Output the (X, Y) coordinate of the center of the cell containing the given text.  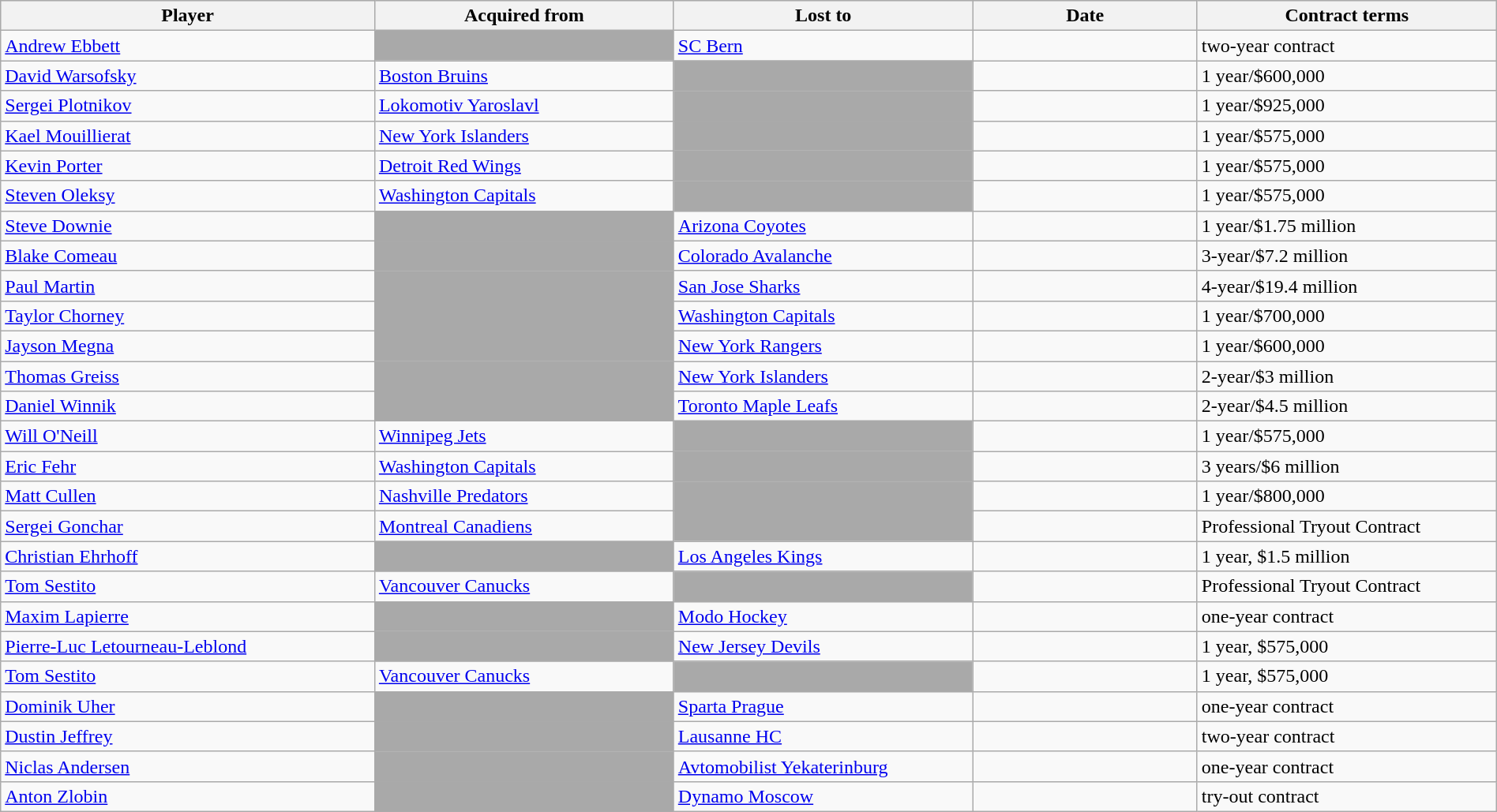
Blake Comeau (188, 256)
Steve Downie (188, 226)
Avtomobilist Yekaterinburg (823, 766)
Maxim Lapierre (188, 616)
Modo Hockey (823, 616)
3-year/$7.2 million (1347, 256)
Contract terms (1347, 16)
Eric Fehr (188, 466)
David Warsofsky (188, 76)
Montreal Canadiens (524, 526)
Sergei Plotnikov (188, 106)
Kevin Porter (188, 166)
Nashville Predators (524, 496)
1 year/$700,000 (1347, 316)
Dominik Uher (188, 706)
Andrew Ebbett (188, 46)
New York Rangers (823, 346)
1 year, $1.5 million (1347, 556)
Arizona Coyotes (823, 226)
Daniel Winnik (188, 406)
Dustin Jeffrey (188, 736)
Lokomotiv Yaroslavl (524, 106)
New Jersey Devils (823, 646)
Colorado Avalanche (823, 256)
Steven Oleksy (188, 196)
2-year/$4.5 million (1347, 406)
SC Bern (823, 46)
Los Angeles Kings (823, 556)
Acquired from (524, 16)
1 year/$1.75 million (1347, 226)
Sergei Gonchar (188, 526)
Will O'Neill (188, 436)
Toronto Maple Leafs (823, 406)
Paul Martin (188, 286)
Winnipeg Jets (524, 436)
Kael Mouillierat (188, 136)
Thomas Greiss (188, 376)
2-year/$3 million (1347, 376)
Lausanne HC (823, 736)
4-year/$19.4 million (1347, 286)
Niclas Andersen (188, 766)
Anton Zlobin (188, 796)
San Jose Sharks (823, 286)
Taylor Chorney (188, 316)
Detroit Red Wings (524, 166)
Dynamo Moscow (823, 796)
Pierre-Luc Letourneau-Leblond (188, 646)
try-out contract (1347, 796)
1 year/$925,000 (1347, 106)
Date (1085, 16)
Player (188, 16)
Sparta Prague (823, 706)
Christian Ehrhoff (188, 556)
1 year/$800,000 (1347, 496)
Boston Bruins (524, 76)
Matt Cullen (188, 496)
3 years/$6 million (1347, 466)
Jayson Megna (188, 346)
Lost to (823, 16)
